Scan for the cell matching the given text and deliver its (x, y) coordinate at center. 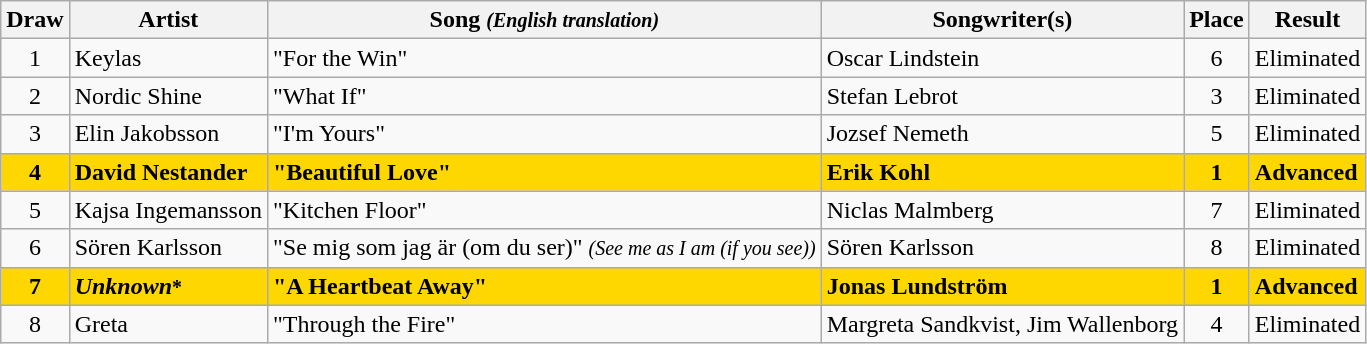
Jozsef Nemeth (1002, 134)
Keylas (168, 58)
David Nestander (168, 172)
Place (1217, 20)
Greta (168, 324)
Kajsa Ingemansson (168, 210)
Erik Kohl (1002, 172)
"A Heartbeat Away" (544, 286)
Jonas Lundström (1002, 286)
Artist (168, 20)
Niclas Malmberg (1002, 210)
2 (35, 96)
"Beautiful Love" (544, 172)
Result (1307, 20)
"For the Win" (544, 58)
Songwriter(s) (1002, 20)
"Kitchen Floor" (544, 210)
"I'm Yours" (544, 134)
Elin Jakobsson (168, 134)
"What If" (544, 96)
Oscar Lindstein (1002, 58)
Nordic Shine (168, 96)
Stefan Lebrot (1002, 96)
Draw (35, 20)
Song (English translation) (544, 20)
"Se mig som jag är (om du ser)" (See me as I am (if you see)) (544, 248)
"Through the Fire" (544, 324)
Unknown* (168, 286)
Margreta Sandkvist, Jim Wallenborg (1002, 324)
